Output the (X, Y) coordinate of the center of the cell containing the given text.  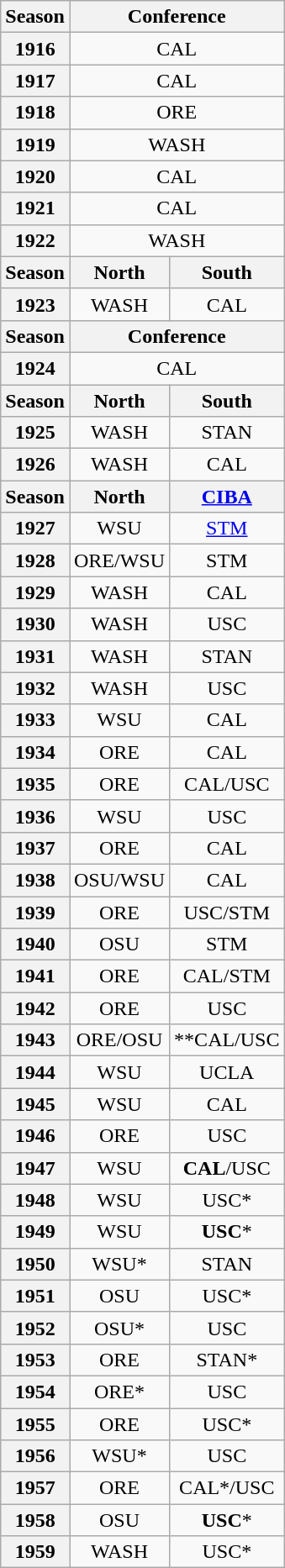
1959 (35, 1552)
1936 (35, 816)
**CAL/USC (227, 1040)
1929 (35, 592)
ORE/OSU (119, 1040)
OSU/WSU (119, 880)
1954 (35, 1392)
1916 (35, 49)
1939 (35, 912)
1917 (35, 81)
UCLA (227, 1072)
1953 (35, 1360)
1923 (35, 304)
1935 (35, 784)
1918 (35, 113)
1942 (35, 1008)
1922 (35, 240)
STAN* (227, 1360)
1948 (35, 1200)
1919 (35, 145)
1955 (35, 1424)
1932 (35, 688)
1950 (35, 1264)
CIBA (227, 497)
1945 (35, 1104)
1943 (35, 1040)
1931 (35, 656)
1925 (35, 433)
OSU* (119, 1328)
1933 (35, 720)
1940 (35, 944)
1952 (35, 1328)
1926 (35, 465)
1949 (35, 1232)
1930 (35, 624)
1921 (35, 208)
1934 (35, 752)
CAL/STM (227, 976)
1951 (35, 1296)
1956 (35, 1456)
ORE* (119, 1392)
1957 (35, 1488)
1947 (35, 1168)
1924 (35, 368)
1941 (35, 976)
1944 (35, 1072)
USC/STM (227, 912)
1920 (35, 176)
1937 (35, 848)
ORE/WSU (119, 560)
1958 (35, 1520)
1938 (35, 880)
1928 (35, 560)
CAL*/USC (227, 1488)
1946 (35, 1136)
1927 (35, 529)
